From the cell containing the given text, extract its center point as [X, Y] coordinate. 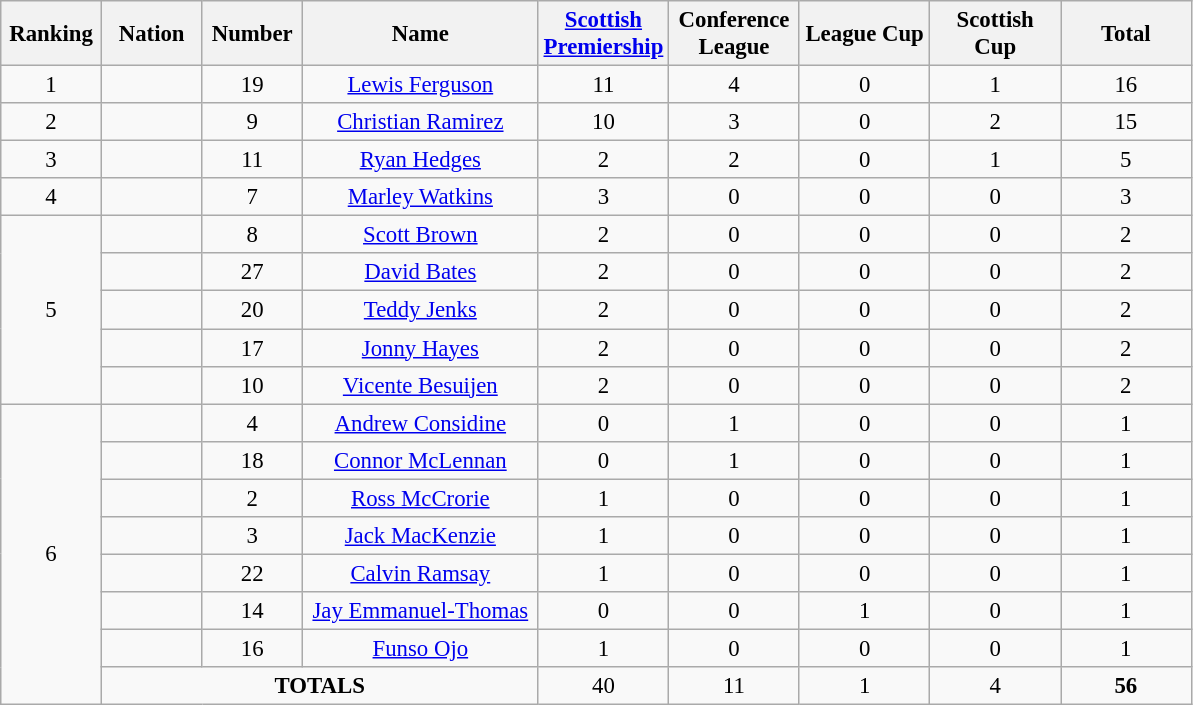
Funso Ojo [421, 648]
Jay Emmanuel-Thomas [421, 611]
TOTALS [320, 686]
Conference League [734, 34]
Jack MacKenzie [421, 536]
9 [252, 122]
56 [1126, 686]
Name [421, 34]
Ranking [52, 34]
6 [52, 554]
Marley Watkins [421, 197]
Teddy Jenks [421, 310]
Ross McCrorie [421, 498]
17 [252, 348]
19 [252, 85]
8 [252, 235]
Scottish Cup [996, 34]
Calvin Ramsay [421, 573]
Jonny Hayes [421, 348]
27 [252, 273]
7 [252, 197]
Ryan Hedges [421, 160]
Andrew Considine [421, 423]
22 [252, 573]
40 [604, 686]
Christian Ramirez [421, 122]
15 [1126, 122]
Lewis Ferguson [421, 85]
18 [252, 460]
14 [252, 611]
Number [252, 34]
Total [1126, 34]
Vicente Besuijen [421, 385]
Scott Brown [421, 235]
20 [252, 310]
League Cup [864, 34]
Scottish Premiership [604, 34]
Connor McLennan [421, 460]
David Bates [421, 273]
Nation [152, 34]
